Identify which cell holds the provided text, then report its (X, Y) central coordinate. 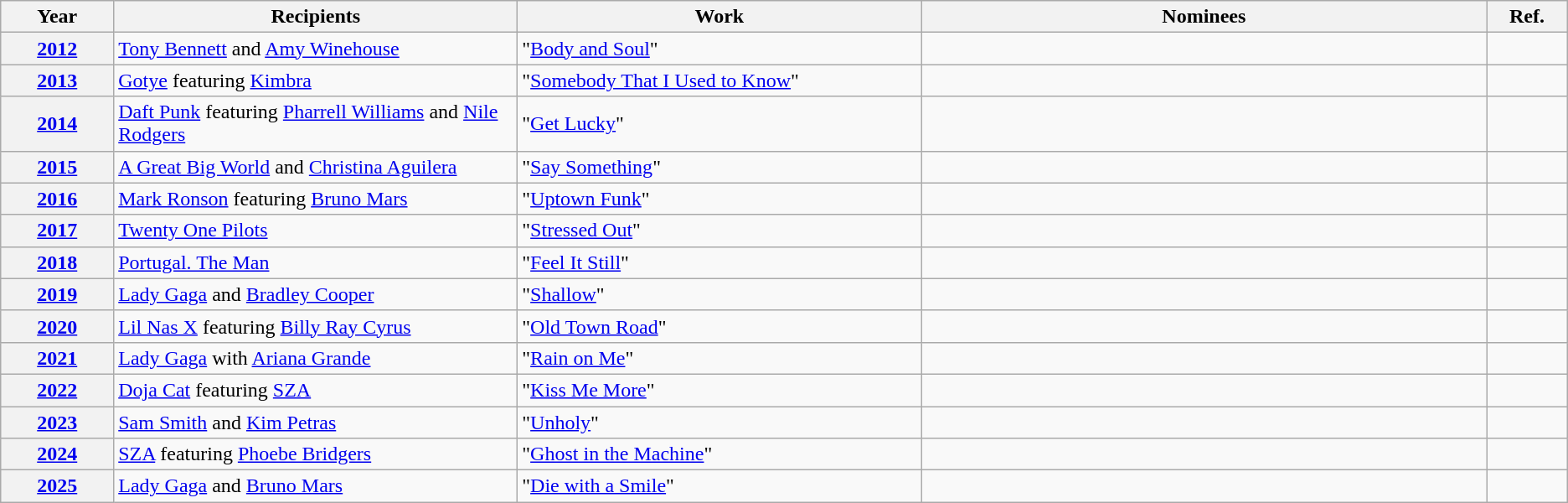
2018 (57, 262)
"Say Something" (720, 167)
Lady Gaga and Bradley Cooper (316, 294)
"Kiss Me More" (720, 390)
Lady Gaga and Bruno Mars (316, 486)
2023 (57, 422)
"Body and Soul" (720, 49)
Sam Smith and Kim Petras (316, 422)
"Ghost in the Machine" (720, 454)
Ref. (1527, 17)
Gotye featuring Kimbra (316, 80)
"Uptown Funk" (720, 199)
2019 (57, 294)
Mark Ronson featuring Bruno Mars (316, 199)
Daft Punk featuring Pharrell Williams and Nile Rodgers (316, 124)
2017 (57, 231)
2020 (57, 326)
2021 (57, 358)
SZA featuring Phoebe Bridgers (316, 454)
Recipients (316, 17)
Portugal. The Man (316, 262)
2012 (57, 49)
"Unholy" (720, 422)
Lady Gaga with Ariana Grande (316, 358)
"Somebody That I Used to Know" (720, 80)
Lil Nas X featuring Billy Ray Cyrus (316, 326)
2014 (57, 124)
"Rain on Me" (720, 358)
"Die with a Smile" (720, 486)
Year (57, 17)
Twenty One Pilots (316, 231)
Tony Bennett and Amy Winehouse (316, 49)
A Great Big World and Christina Aguilera (316, 167)
Work (720, 17)
2013 (57, 80)
2015 (57, 167)
Nominees (1204, 17)
"Feel It Still" (720, 262)
2024 (57, 454)
"Stressed Out" (720, 231)
"Shallow" (720, 294)
Doja Cat featuring SZA (316, 390)
2022 (57, 390)
"Get Lucky" (720, 124)
2025 (57, 486)
"Old Town Road" (720, 326)
2016 (57, 199)
